Pinpoint the cell where the given text exists, returning its [x, y] midpoint coordinate. 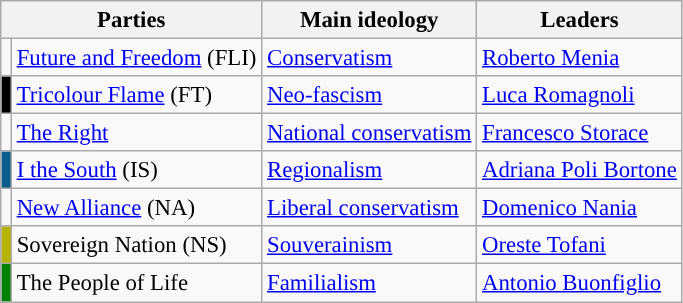
Leaders [580, 20]
Regionalism [370, 170]
Main ideology [370, 20]
Souverainism [370, 245]
Francesco Storace [580, 133]
Sovereign Nation (NS) [136, 245]
Antonio Buonfiglio [580, 283]
Familialism [370, 283]
Neo-fascism [370, 95]
Roberto Menia [580, 58]
Luca Romagnoli [580, 95]
Domenico Nania [580, 208]
The Right [136, 133]
Adriana Poli Bortone [580, 170]
Conservatism [370, 58]
Parties [132, 20]
National conservatism [370, 133]
The People of Life [136, 283]
Liberal conservatism [370, 208]
Future and Freedom (FLI) [136, 58]
I the South (IS) [136, 170]
Tricolour Flame (FT) [136, 95]
New Alliance (NA) [136, 208]
Oreste Tofani [580, 245]
